Detect which cell encompasses the target text, then output its (x, y) center coordinate. 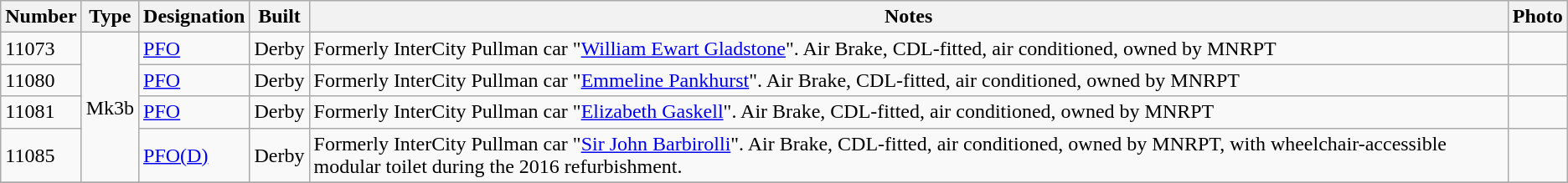
Formerly InterCity Pullman car "Elizabeth Gaskell". Air Brake, CDL-fitted, air conditioned, owned by MNRPT (908, 112)
Number (41, 17)
Built (280, 17)
11073 (41, 48)
Type (110, 17)
Designation (194, 17)
11081 (41, 112)
11085 (41, 155)
Mk3b (110, 107)
Notes (908, 17)
Photo (1538, 17)
PFO(D) (194, 155)
Formerly InterCity Pullman car "William Ewart Gladstone". Air Brake, CDL-fitted, air conditioned, owned by MNRPT (908, 48)
11080 (41, 80)
Formerly InterCity Pullman car "Emmeline Pankhurst". Air Brake, CDL-fitted, air conditioned, owned by MNRPT (908, 80)
